Return the (x, y) coordinate for the center point of the cell that contains the specified text.  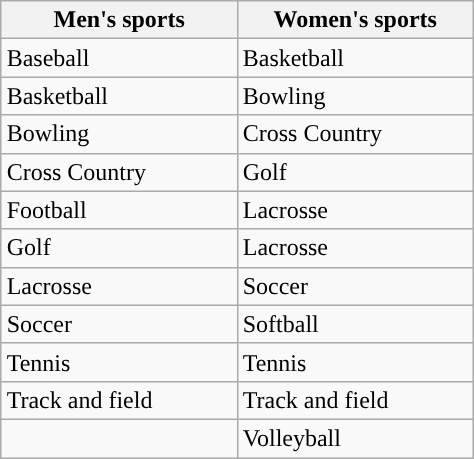
Women's sports (355, 20)
Football (119, 210)
Softball (355, 324)
Men's sports (119, 20)
Volleyball (355, 438)
Baseball (119, 58)
